Detect which cell encompasses the target text, then output its [x, y] center coordinate. 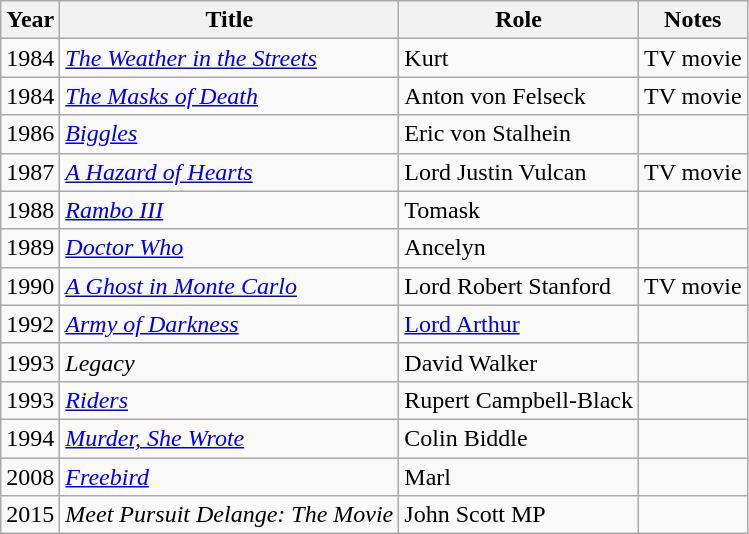
1986 [30, 134]
Rupert Campbell-Black [519, 400]
Anton von Felseck [519, 96]
Title [230, 20]
Lord Justin Vulcan [519, 172]
A Hazard of Hearts [230, 172]
Eric von Stalhein [519, 134]
A Ghost in Monte Carlo [230, 286]
The Weather in the Streets [230, 58]
The Masks of Death [230, 96]
2015 [30, 515]
Biggles [230, 134]
Riders [230, 400]
Marl [519, 477]
Colin Biddle [519, 438]
1990 [30, 286]
1989 [30, 248]
Army of Darkness [230, 324]
1992 [30, 324]
Tomask [519, 210]
Lord Robert Stanford [519, 286]
1994 [30, 438]
2008 [30, 477]
Notes [692, 20]
Rambo III [230, 210]
Doctor Who [230, 248]
Murder, She Wrote [230, 438]
Legacy [230, 362]
1988 [30, 210]
Ancelyn [519, 248]
Kurt [519, 58]
Freebird [230, 477]
John Scott MP [519, 515]
Year [30, 20]
Role [519, 20]
Meet Pursuit Delange: The Movie [230, 515]
Lord Arthur [519, 324]
1987 [30, 172]
David Walker [519, 362]
